Detect which cell encompasses the target text, then output its (X, Y) center coordinate. 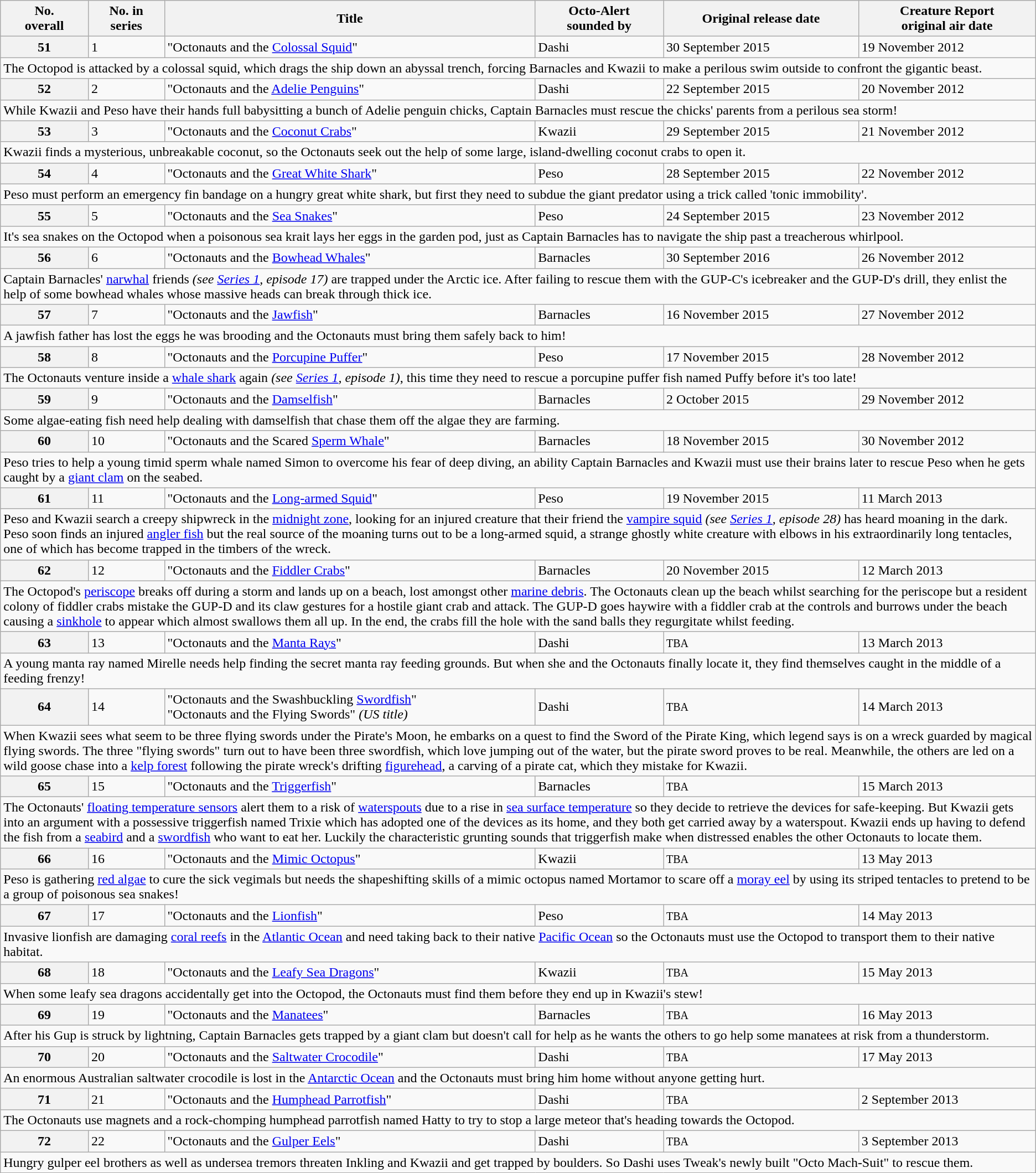
16 November 2015 (762, 315)
"Octonauts and the Manta Rays" (350, 642)
15 March 2013 (947, 787)
30 November 2012 (947, 441)
"Octonauts and the Great White Shark" (350, 173)
"Octonauts and the Saltwater Crocodile" (350, 1057)
6 (126, 257)
67 (44, 916)
"Octonauts and the Adelie Penguins" (350, 89)
18 (126, 973)
"Octonauts and the Damselfish" (350, 399)
63 (44, 642)
13 March 2013 (947, 642)
58 (44, 357)
"Octonauts and the Porcupine Puffer" (350, 357)
8 (126, 357)
No. inseries (126, 19)
30 September 2015 (762, 47)
14 March 2013 (947, 706)
61 (44, 498)
"Octonauts and the Mimic Octopus" (350, 859)
Title (350, 19)
2 (126, 89)
"Octonauts and the Lionfish" (350, 916)
"Octonauts and the Coconut Crabs" (350, 131)
14 (126, 706)
22 (126, 1141)
70 (44, 1057)
30 September 2016 (762, 257)
22 November 2012 (947, 173)
21 (126, 1099)
21 November 2012 (947, 131)
19 November 2015 (762, 498)
12 March 2013 (947, 570)
29 November 2012 (947, 399)
9 (126, 399)
Original release date (762, 19)
56 (44, 257)
7 (126, 315)
"Octonauts and the Sea Snakes" (350, 215)
53 (44, 131)
Creature Reportoriginal air date (947, 19)
16 May 2013 (947, 1015)
"Octonauts and the Scared Sperm Whale" (350, 441)
64 (44, 706)
52 (44, 89)
60 (44, 441)
"Octonauts and the Fiddler Crabs" (350, 570)
14 May 2013 (947, 916)
17 (126, 916)
23 November 2012 (947, 215)
22 September 2015 (762, 89)
4 (126, 173)
An enormous Australian saltwater crocodile is lost in the Antarctic Ocean and the Octonauts must bring him home without anyone getting hurt. (518, 1078)
10 (126, 441)
59 (44, 399)
65 (44, 787)
5 (126, 215)
"Octonauts and the Humphead Parrotfish" (350, 1099)
11 March 2013 (947, 498)
19 (126, 1015)
"Octonauts and the Jawfish" (350, 315)
"Octonauts and the Gulper Eels" (350, 1141)
The Octonauts use magnets and a rock-chomping humphead parrotfish named Hatty to try to stop a large meteor that's heading towards the Octopod. (518, 1120)
"Octonauts and the Swashbuckling Swordfish""Octonauts and the Flying Swords" (US title) (350, 706)
55 (44, 215)
15 May 2013 (947, 973)
Some algae-eating fish need help dealing with damselfish that chase them off the algae they are farming. (518, 420)
15 (126, 787)
26 November 2012 (947, 257)
13 (126, 642)
13 May 2013 (947, 859)
54 (44, 173)
72 (44, 1141)
"Octonauts and the Manatees" (350, 1015)
2 October 2015 (762, 399)
20 November 2012 (947, 89)
17 May 2013 (947, 1057)
66 (44, 859)
When some leafy sea dragons accidentally get into the Octopod, the Octonauts must find them before they end up in Kwazii's stew! (518, 994)
"Octonauts and the Bowhead Whales" (350, 257)
11 (126, 498)
29 September 2015 (762, 131)
1 (126, 47)
71 (44, 1099)
18 November 2015 (762, 441)
69 (44, 1015)
"Octonauts and the Triggerfish" (350, 787)
20 (126, 1057)
68 (44, 973)
62 (44, 570)
No.overall (44, 19)
Octo-Alertsounded by (599, 19)
16 (126, 859)
12 (126, 570)
3 (126, 131)
51 (44, 47)
57 (44, 315)
27 November 2012 (947, 315)
28 November 2012 (947, 357)
19 November 2012 (947, 47)
A jawfish father has lost the eggs he was brooding and the Octonauts must bring them safely back to him! (518, 336)
"Octonauts and the Colossal Squid" (350, 47)
28 September 2015 (762, 173)
Kwazii finds a mysterious, unbreakable coconut, so the Octonauts seek out the help of some large, island-dwelling coconut crabs to open it. (518, 152)
20 November 2015 (762, 570)
24 September 2015 (762, 215)
"Octonauts and the Leafy Sea Dragons" (350, 973)
"Octonauts and the Long-armed Squid" (350, 498)
3 September 2013 (947, 1141)
2 September 2013 (947, 1099)
17 November 2015 (762, 357)
